Find where the given text appears and provide that cell's center as [X, Y] coordinate. 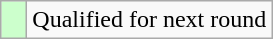
Qualified for next round [150, 20]
